Scan for the cell matching the given text and deliver its (x, y) coordinate at center. 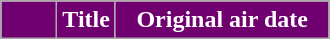
Title (86, 20)
Original air date (222, 20)
